Capture the cell that displays the provided text and extract its [X, Y] central coordinate. 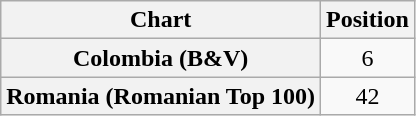
42 [368, 96]
Colombia (B&V) [161, 58]
6 [368, 58]
Chart [161, 20]
Romania (Romanian Top 100) [161, 96]
Position [368, 20]
